Determine the [x, y] coordinate at the center of the cell enclosing the given text.  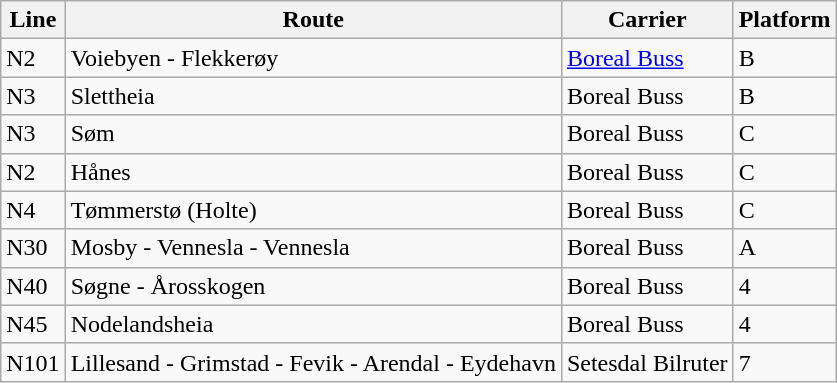
N4 [33, 210]
A [784, 248]
Platform [784, 20]
N40 [33, 286]
Søgne - Årosskogen [313, 286]
Mosby - Vennesla - Vennesla [313, 248]
N101 [33, 362]
Line [33, 20]
N30 [33, 248]
Voiebyen - Flekkerøy [313, 58]
Tømmerstø (Holte) [313, 210]
Lillesand - Grimstad - Fevik - Arendal - Eydehavn [313, 362]
Nodelandsheia [313, 324]
Slettheia [313, 96]
Setesdal Bilruter [647, 362]
Route [313, 20]
N45 [33, 324]
7 [784, 362]
Carrier [647, 20]
Hånes [313, 172]
Søm [313, 134]
